Pinpoint the cell where the given text exists, returning its (x, y) midpoint coordinate. 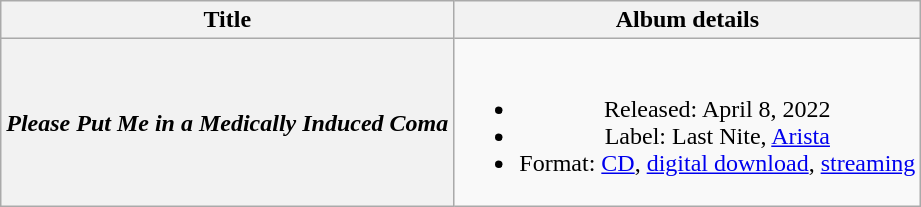
Title (228, 20)
Album details (688, 20)
Released: April 8, 2022Label: Last Nite, AristaFormat: CD, digital download, streaming (688, 122)
Please Put Me in a Medically Induced Coma (228, 122)
